Pinpoint the cell where the given text exists, returning its [x, y] midpoint coordinate. 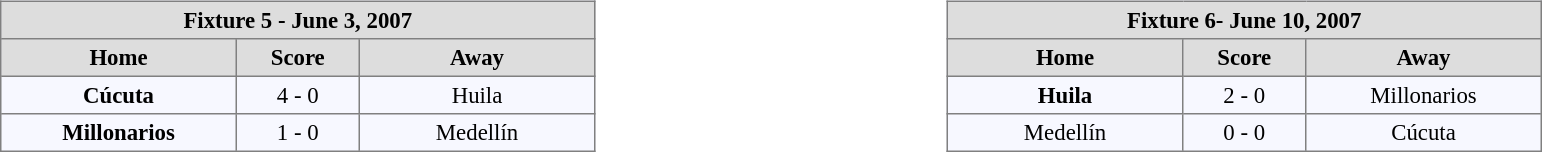
4 - 0 [298, 95]
Fixture 6- June 10, 2007 [1244, 20]
0 - 0 [1244, 133]
1 - 0 [298, 133]
Fixture 5 - June 3, 2007 [298, 20]
2 - 0 [1244, 95]
